Extract the (X, Y) coordinate from the center of the cell holding the provided text.  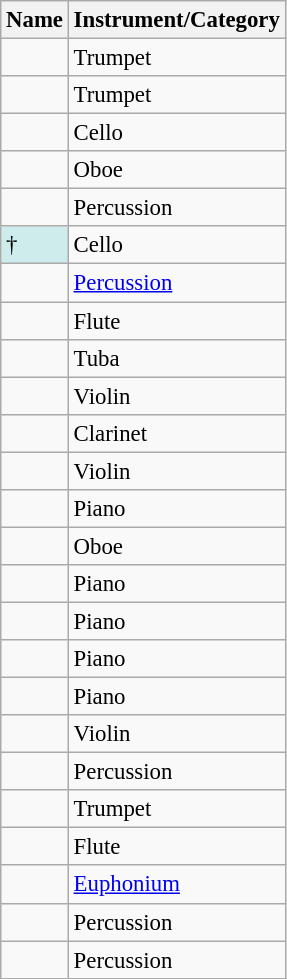
† (35, 245)
Clarinet (176, 433)
Name (35, 20)
Tuba (176, 358)
Instrument/Category (176, 20)
Euphonium (176, 885)
